From the cell containing the given text, extract its center point as [X, Y] coordinate. 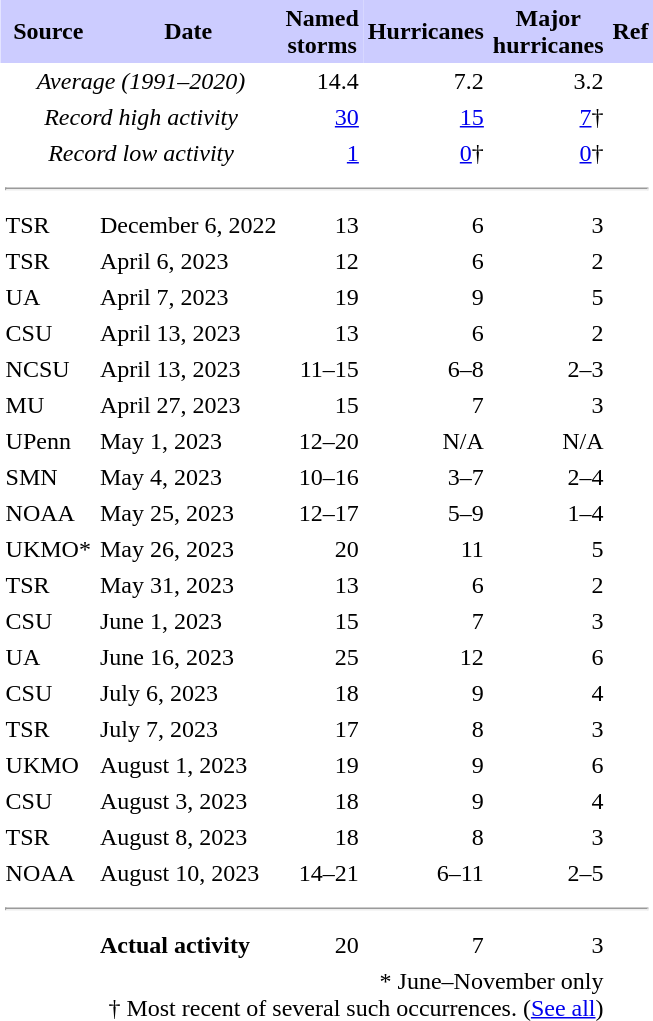
2–4 [548, 477]
11–15 [322, 369]
UKMO [48, 765]
11 [426, 549]
1–4 [548, 513]
10–16 [322, 477]
May 31, 2023 [188, 585]
SMN [48, 477]
August 1, 2023 [188, 765]
12–17 [322, 513]
April 27, 2023 [188, 405]
30 [322, 117]
Ref [630, 32]
17 [322, 729]
April 7, 2023 [188, 297]
2–3 [548, 369]
Majorhurricanes [548, 32]
7† [548, 117]
12–20 [322, 441]
July 6, 2023 [188, 693]
May 25, 2023 [188, 513]
December 6, 2022 [188, 225]
Record low activity [141, 153]
June 1, 2023 [188, 621]
1 [322, 153]
NCSU [48, 369]
April 6, 2023 [188, 261]
Date [188, 32]
June 16, 2023 [188, 657]
14.4 [322, 81]
Source [48, 32]
July 7, 2023 [188, 729]
UPenn [48, 441]
Hurricanes [426, 32]
5–9 [426, 513]
August 3, 2023 [188, 801]
UKMO* [48, 549]
May 26, 2023 [188, 549]
3–7 [426, 477]
Record high activity [141, 117]
August 8, 2023 [188, 837]
MU [48, 405]
6–8 [426, 369]
6–11 [426, 873]
7.2 [426, 81]
2–5 [548, 873]
Namedstorms [322, 32]
25 [322, 657]
3.2 [548, 81]
May 4, 2023 [188, 477]
May 1, 2023 [188, 441]
Actual activity [188, 945]
Average (1991–2020) [141, 81]
August 10, 2023 [188, 873]
14–21 [322, 873]
